For the text-containing cell, return its midpoint in (x, y) coordinate format. 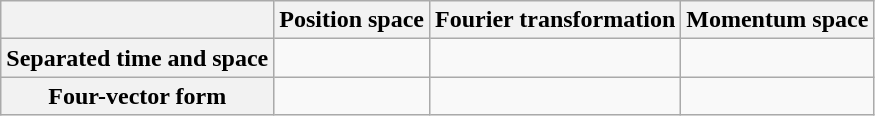
Four-vector form (138, 96)
Separated time and space (138, 58)
Position space (352, 20)
Fourier transformation (556, 20)
Momentum space (778, 20)
